From the cell containing the given text, extract its center point as [x, y] coordinate. 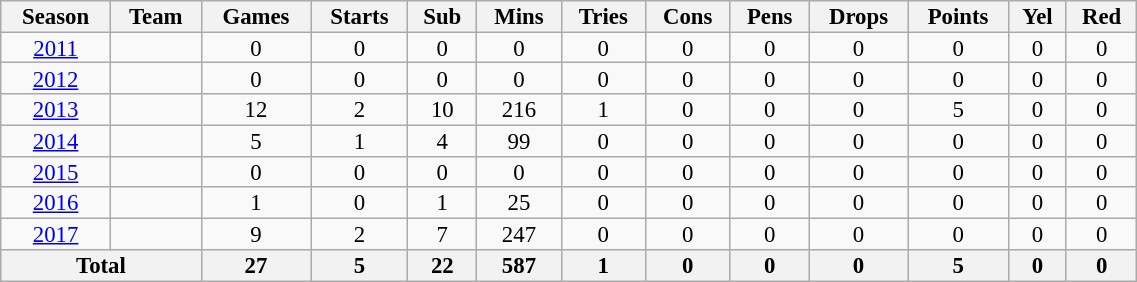
Season [56, 16]
2014 [56, 140]
2013 [56, 110]
Red [1101, 16]
216 [520, 110]
Games [256, 16]
Drops [858, 16]
247 [520, 234]
27 [256, 266]
Points [958, 16]
12 [256, 110]
10 [442, 110]
Pens [770, 16]
2016 [56, 204]
2015 [56, 172]
22 [442, 266]
99 [520, 140]
Mins [520, 16]
2012 [56, 78]
9 [256, 234]
Total [101, 266]
Cons [688, 16]
Starts [360, 16]
4 [442, 140]
Yel [1037, 16]
2017 [56, 234]
7 [442, 234]
25 [520, 204]
Tries [603, 16]
587 [520, 266]
2011 [56, 48]
Sub [442, 16]
Team [156, 16]
